Scan for the cell matching the given text and deliver its [x, y] coordinate at center. 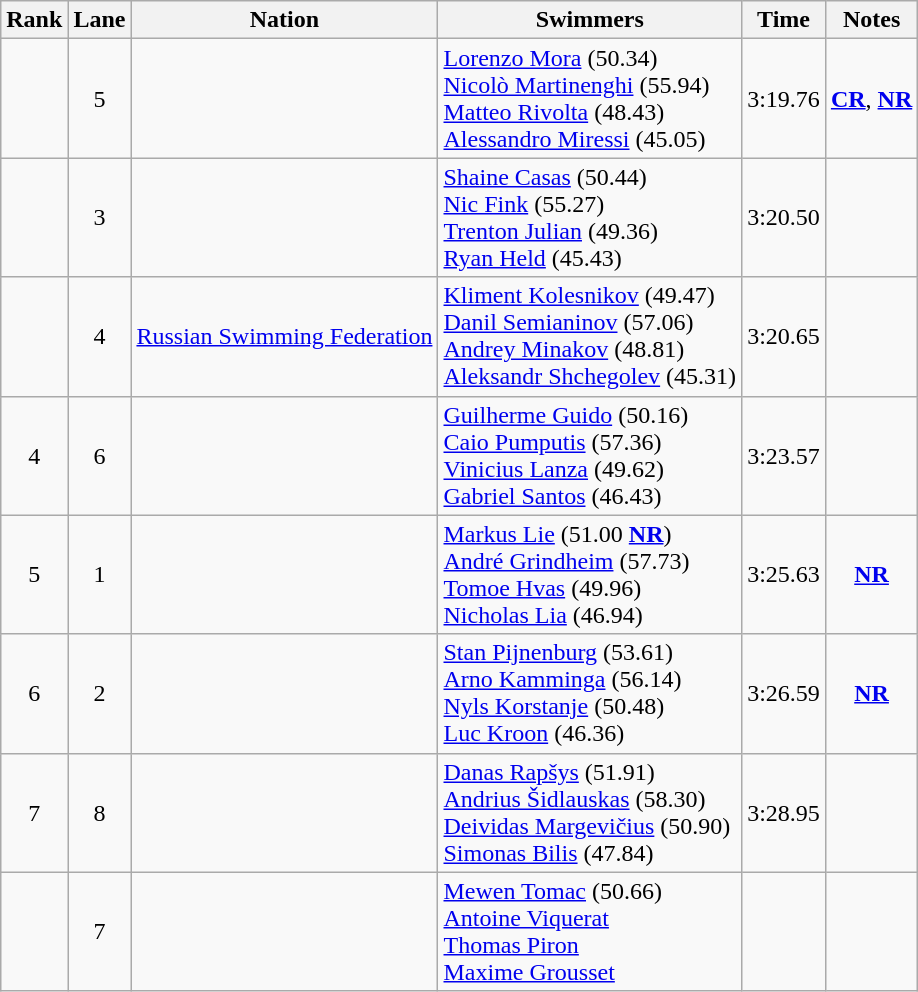
Shaine Casas (50.44)Nic Fink (55.27)Trenton Julian (49.36)Ryan Held (45.43) [590, 218]
Nation [284, 20]
Stan Pijnenburg (53.61)Arno Kamminga (56.14)Nyls Korstanje (50.48)Luc Kroon (46.36) [590, 694]
3:20.65 [784, 336]
Lane [100, 20]
3 [100, 218]
Guilherme Guido (50.16)Caio Pumputis (57.36)Vinicius Lanza (49.62)Gabriel Santos (46.43) [590, 456]
3:28.95 [784, 812]
Markus Lie (51.00 NR)André Grindheim (57.73)Tomoe Hvas (49.96)Nicholas Lia (46.94) [590, 574]
Danas Rapšys (51.91)Andrius Šidlauskas (58.30)Deividas Margevičius (50.90)Simonas Bilis (47.84) [590, 812]
1 [100, 574]
3:20.50 [784, 218]
Kliment Kolesnikov (49.47)Danil Semianinov (57.06)Andrey Minakov (48.81)Aleksandr Shchegolev (45.31) [590, 336]
CR, NR [871, 98]
Russian Swimming Federation [284, 336]
8 [100, 812]
3:19.76 [784, 98]
2 [100, 694]
Mewen Tomac (50.66)Antoine ViqueratThomas PironMaxime Grousset [590, 932]
Swimmers [590, 20]
Rank [34, 20]
3:23.57 [784, 456]
Time [784, 20]
3:26.59 [784, 694]
Notes [871, 20]
Lorenzo Mora (50.34)Nicolò Martinenghi (55.94)Matteo Rivolta (48.43)Alessandro Miressi (45.05) [590, 98]
3:25.63 [784, 574]
